From the cell containing the given text, extract its center point as [X, Y] coordinate. 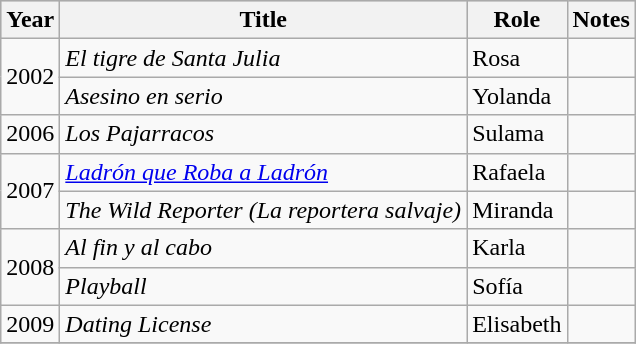
2006 [30, 134]
Asesino en serio [264, 96]
Elisabeth [517, 324]
Al fin y al cabo [264, 248]
Dating License [264, 324]
Rafaela [517, 172]
Los Pajarracos [264, 134]
Sulama [517, 134]
Miranda [517, 210]
2009 [30, 324]
Ladrón que Roba a Ladrón [264, 172]
2002 [30, 77]
El tigre de Santa Julia [264, 58]
2008 [30, 267]
Karla [517, 248]
Role [517, 20]
Title [264, 20]
Rosa [517, 58]
Notes [601, 20]
Yolanda [517, 96]
Year [30, 20]
2007 [30, 191]
Sofía [517, 286]
The Wild Reporter (La reportera salvaje) [264, 210]
Playball [264, 286]
